Scan for the cell matching the given text and deliver its [X, Y] coordinate at center. 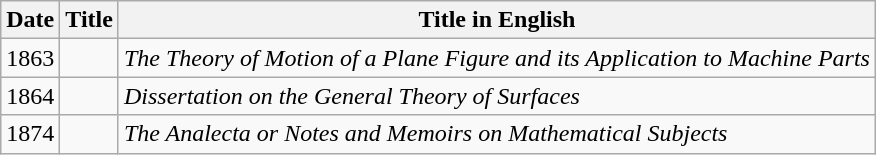
The Analecta or Notes and Memoirs on Mathematical Subjects [496, 134]
Dissertation on the General Theory of Surfaces [496, 96]
1874 [30, 134]
Title in English [496, 20]
1864 [30, 96]
1863 [30, 58]
The Theory of Motion of a Plane Figure and its Application to Machine Parts [496, 58]
Date [30, 20]
Title [90, 20]
